Identify which cell holds the provided text, then report its (x, y) central coordinate. 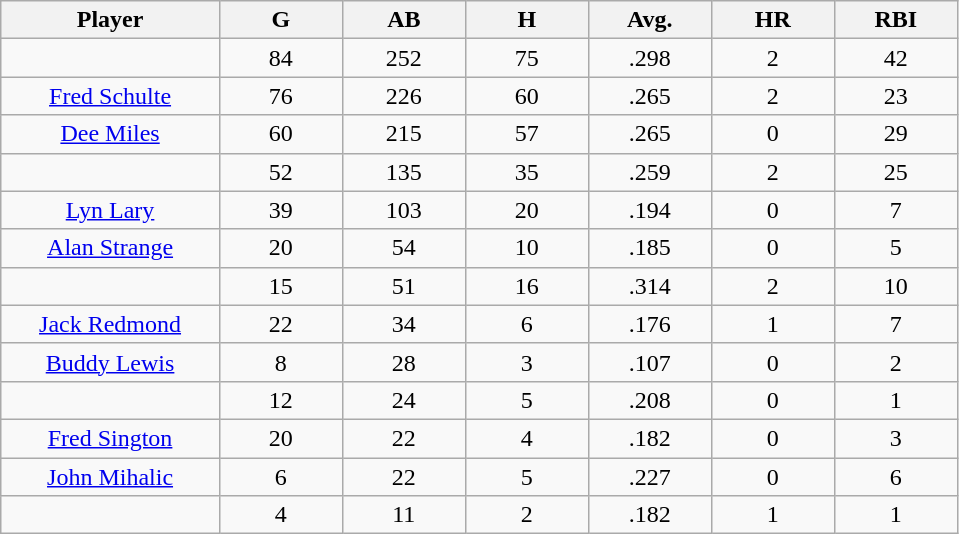
135 (404, 172)
23 (896, 96)
.185 (650, 248)
15 (280, 286)
Buddy Lewis (110, 362)
54 (404, 248)
.259 (650, 172)
.298 (650, 58)
AB (404, 20)
215 (404, 134)
.194 (650, 210)
35 (526, 172)
.314 (650, 286)
8 (280, 362)
.107 (650, 362)
G (280, 20)
Dee Miles (110, 134)
.227 (650, 477)
12 (280, 400)
39 (280, 210)
57 (526, 134)
Fred Sington (110, 438)
42 (896, 58)
Lyn Lary (110, 210)
226 (404, 96)
252 (404, 58)
103 (404, 210)
75 (526, 58)
25 (896, 172)
Player (110, 20)
RBI (896, 20)
29 (896, 134)
Fred Schulte (110, 96)
Jack Redmond (110, 324)
.208 (650, 400)
John Mihalic (110, 477)
Avg. (650, 20)
H (526, 20)
28 (404, 362)
52 (280, 172)
84 (280, 58)
24 (404, 400)
16 (526, 286)
Alan Strange (110, 248)
.176 (650, 324)
34 (404, 324)
51 (404, 286)
11 (404, 515)
HR (772, 20)
76 (280, 96)
